Return the [X, Y] coordinate for the center point of the cell that contains the specified text.  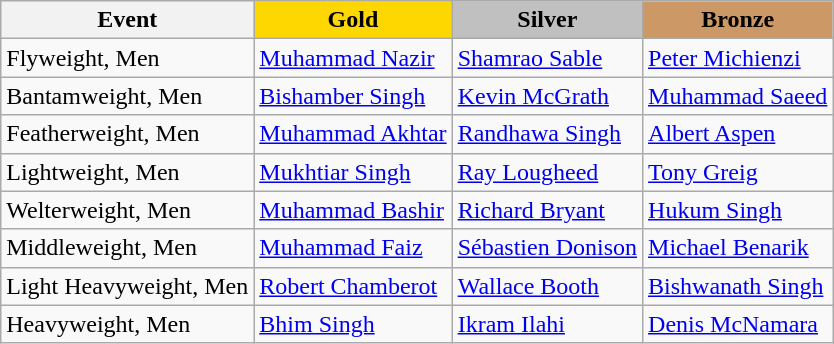
Denis McNamara [738, 324]
Featherweight, Men [128, 134]
Gold [353, 20]
Lightweight, Men [128, 172]
Robert Chamberot [353, 286]
Silver [547, 20]
Peter Michienzi [738, 58]
Event [128, 20]
Light Heavyweight, Men [128, 286]
Mukhtiar Singh [353, 172]
Albert Aspen [738, 134]
Richard Bryant [547, 210]
Michael Benarik [738, 248]
Tony Greig [738, 172]
Ray Lougheed [547, 172]
Bishamber Singh [353, 96]
Middleweight, Men [128, 248]
Bhim Singh [353, 324]
Sébastien Donison [547, 248]
Muhammad Faiz [353, 248]
Heavyweight, Men [128, 324]
Ikram Ilahi [547, 324]
Hukum Singh [738, 210]
Muhammad Nazir [353, 58]
Bantamweight, Men [128, 96]
Kevin McGrath [547, 96]
Flyweight, Men [128, 58]
Muhammad Akhtar [353, 134]
Welterweight, Men [128, 210]
Muhammad Saeed [738, 96]
Shamrao Sable [547, 58]
Randhawa Singh [547, 134]
Muhammad Bashir [353, 210]
Wallace Booth [547, 286]
Bishwanath Singh [738, 286]
Bronze [738, 20]
